Extract the (X, Y) coordinate from the center of the cell holding the provided text.  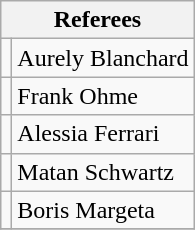
Referees (98, 20)
Aurely Blanchard (103, 58)
Alessia Ferrari (103, 134)
Boris Margeta (103, 210)
Frank Ohme (103, 96)
Matan Schwartz (103, 172)
